Find where the given text appears and provide that cell's center as [X, Y] coordinate. 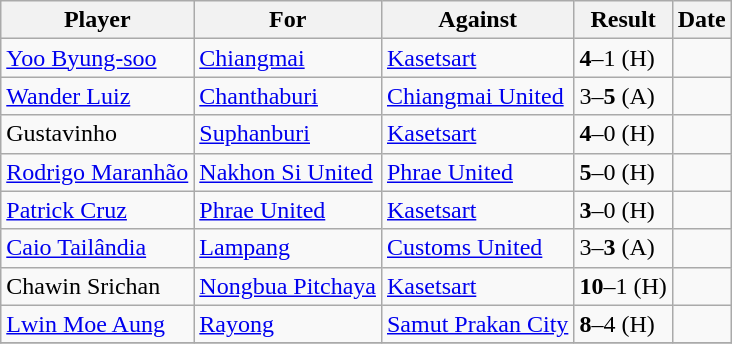
Yoo Byung-soo [98, 58]
Lwin Moe Aung [98, 324]
Rodrigo Maranhão [98, 172]
Wander Luiz [98, 96]
Against [477, 20]
4–1 (H) [623, 58]
Suphanburi [288, 134]
Chiangmai [288, 58]
Chawin Srichan [98, 286]
For [288, 20]
3–5 (A) [623, 96]
Date [702, 20]
Samut Prakan City [477, 324]
Player [98, 20]
Caio Tailândia [98, 248]
3–3 (A) [623, 248]
4–0 (H) [623, 134]
Patrick Cruz [98, 210]
8–4 (H) [623, 324]
Lampang [288, 248]
Gustavinho [98, 134]
Chanthaburi [288, 96]
Result [623, 20]
Customs United [477, 248]
3–0 (H) [623, 210]
10–1 (H) [623, 286]
Nongbua Pitchaya [288, 286]
Nakhon Si United [288, 172]
5–0 (H) [623, 172]
Rayong [288, 324]
Chiangmai United [477, 96]
